Capture the cell that displays the provided text and extract its [x, y] central coordinate. 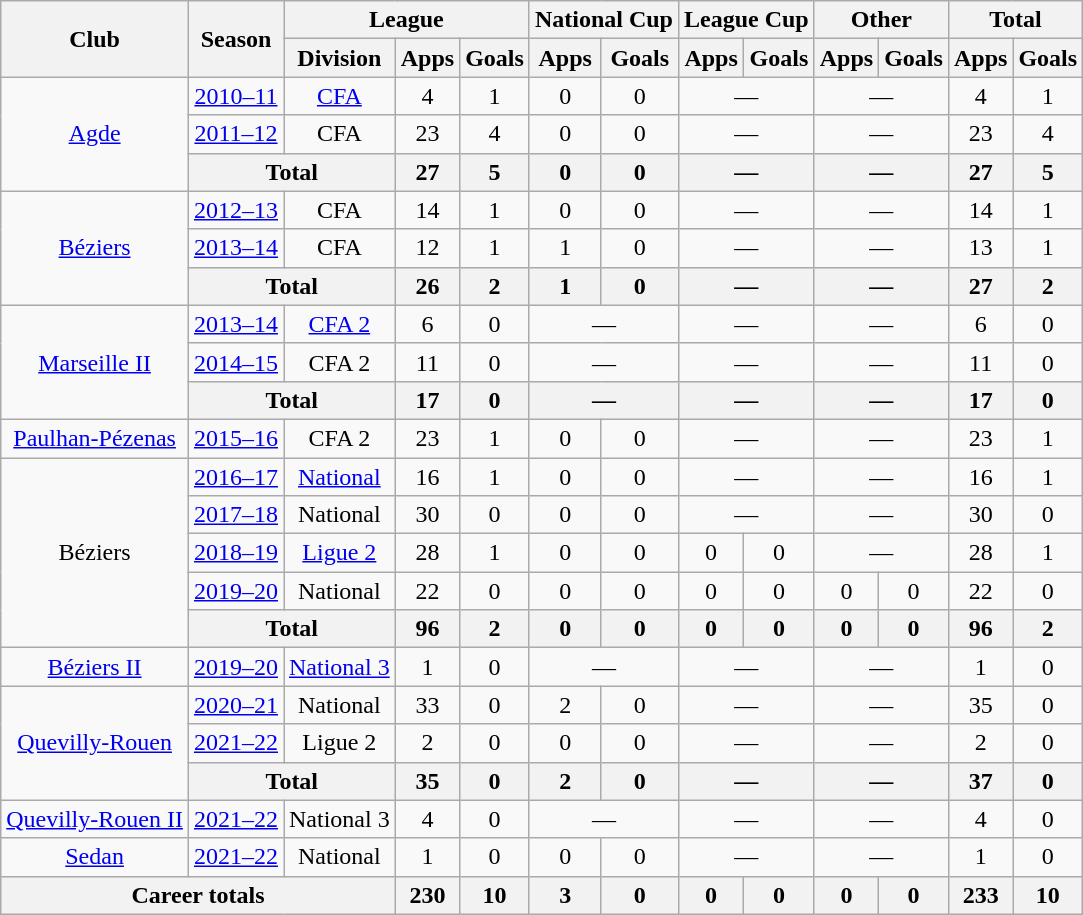
Division [340, 58]
230 [427, 895]
26 [427, 286]
League [407, 20]
2018–19 [236, 553]
2017–18 [236, 515]
2014–15 [236, 362]
13 [980, 248]
Career totals [198, 895]
Other [881, 20]
12 [427, 248]
2010–11 [236, 96]
2015–16 [236, 438]
Paulhan-Pézenas [95, 438]
Marseille II [95, 362]
3 [565, 895]
Béziers II [95, 667]
National Cup [604, 20]
233 [980, 895]
2011–12 [236, 134]
2016–17 [236, 477]
2020–21 [236, 705]
Agde [95, 134]
Season [236, 39]
Club [95, 39]
33 [427, 705]
Quevilly-Rouen [95, 743]
2012–13 [236, 210]
37 [980, 781]
Quevilly-Rouen II [95, 819]
Sedan [95, 857]
League Cup [746, 20]
